Capture the cell that displays the provided text and extract its [X, Y] central coordinate. 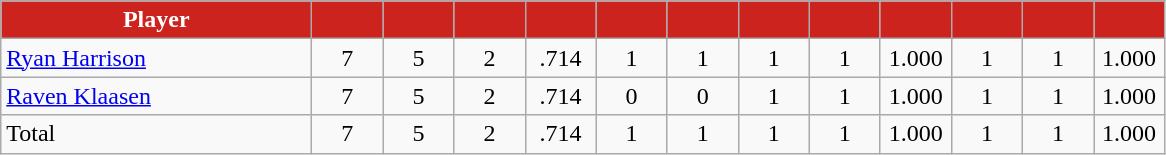
Raven Klaasen [156, 96]
Ryan Harrison [156, 58]
Player [156, 20]
Total [156, 134]
